Return the (x, y) coordinate for the center point of the cell that contains the specified text.  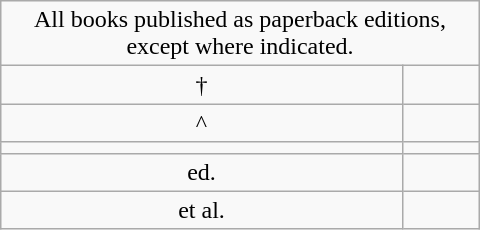
^ (202, 123)
ed. (202, 172)
† (202, 85)
et al. (202, 210)
All books published as paperback editions, except where indicated. (240, 34)
